Determine the [X, Y] coordinate at the center of the cell enclosing the given text.  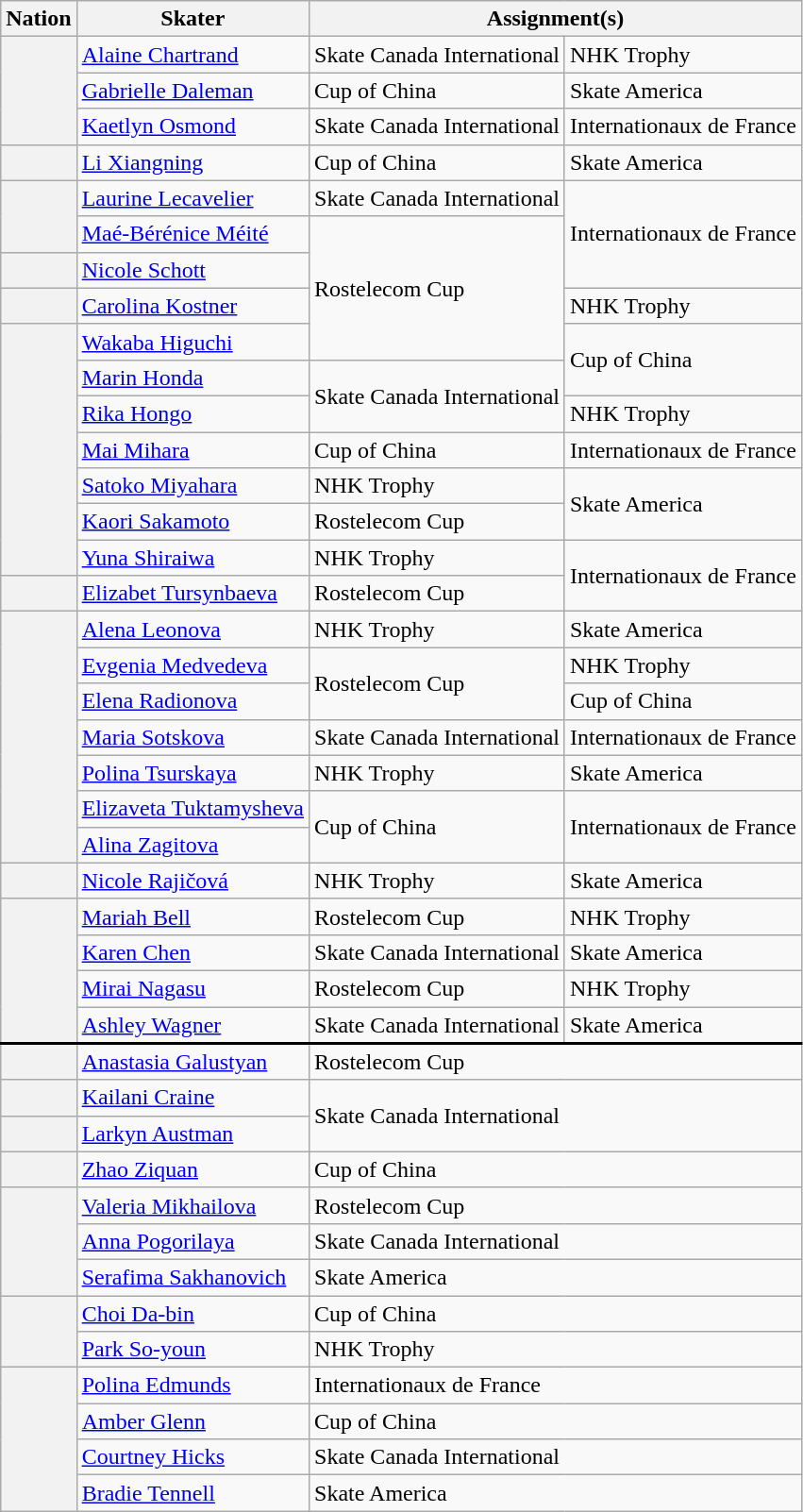
Kaetlyn Osmond [192, 126]
Mariah Bell [192, 916]
Elena Radionova [192, 701]
Satoko Miyahara [192, 486]
Assignment(s) [556, 19]
Larkyn Austman [192, 1134]
Mai Mihara [192, 450]
Wakaba Higuchi [192, 342]
Kaori Sakamoto [192, 522]
Nicole Schott [192, 270]
Alina Zagitova [192, 845]
Serafima Sakhanovich [192, 1277]
Ashley Wagner [192, 1025]
Gabrielle Daleman [192, 91]
Laurine Lecavelier [192, 198]
Anastasia Galustyan [192, 1061]
Evgenia Medvedeva [192, 665]
Kailani Craine [192, 1098]
Zhao Ziquan [192, 1169]
Polina Edmunds [192, 1386]
Polina Tsurskaya [192, 773]
Alena Leonova [192, 630]
Nation [39, 19]
Mirai Nagasu [192, 988]
Anna Pogorilaya [192, 1241]
Valeria Mikhailova [192, 1205]
Elizaveta Tuktamysheva [192, 809]
Choi Da-bin [192, 1313]
Nicole Rajičová [192, 881]
Rika Hongo [192, 413]
Amber Glenn [192, 1421]
Marin Honda [192, 378]
Bradie Tennell [192, 1493]
Park So-youn [192, 1350]
Li Xiangning [192, 162]
Carolina Kostner [192, 306]
Yuna Shiraiwa [192, 558]
Courtney Hicks [192, 1457]
Alaine Chartrand [192, 55]
Maé-Bérénice Méité [192, 234]
Karen Chen [192, 952]
Maria Sotskova [192, 737]
Skater [192, 19]
Elizabet Tursynbaeva [192, 594]
